Search for the cell housing the specified text and yield its (x, y) center coordinate. 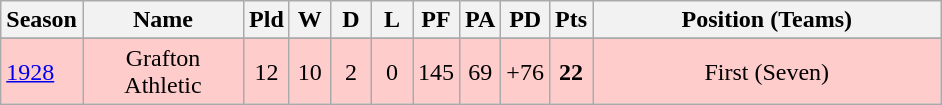
W (310, 20)
Pts (570, 20)
0 (392, 72)
Position (Teams) (766, 20)
Name (162, 20)
D (350, 20)
Grafton Athletic (162, 72)
69 (480, 72)
+76 (526, 72)
PA (480, 20)
145 (436, 72)
PD (526, 20)
12 (267, 72)
Season (42, 20)
Pld (267, 20)
10 (310, 72)
1928 (42, 72)
L (392, 20)
22 (570, 72)
PF (436, 20)
First (Seven) (766, 72)
2 (350, 72)
